Determine the [X, Y] coordinate at the center of the cell enclosing the given text.  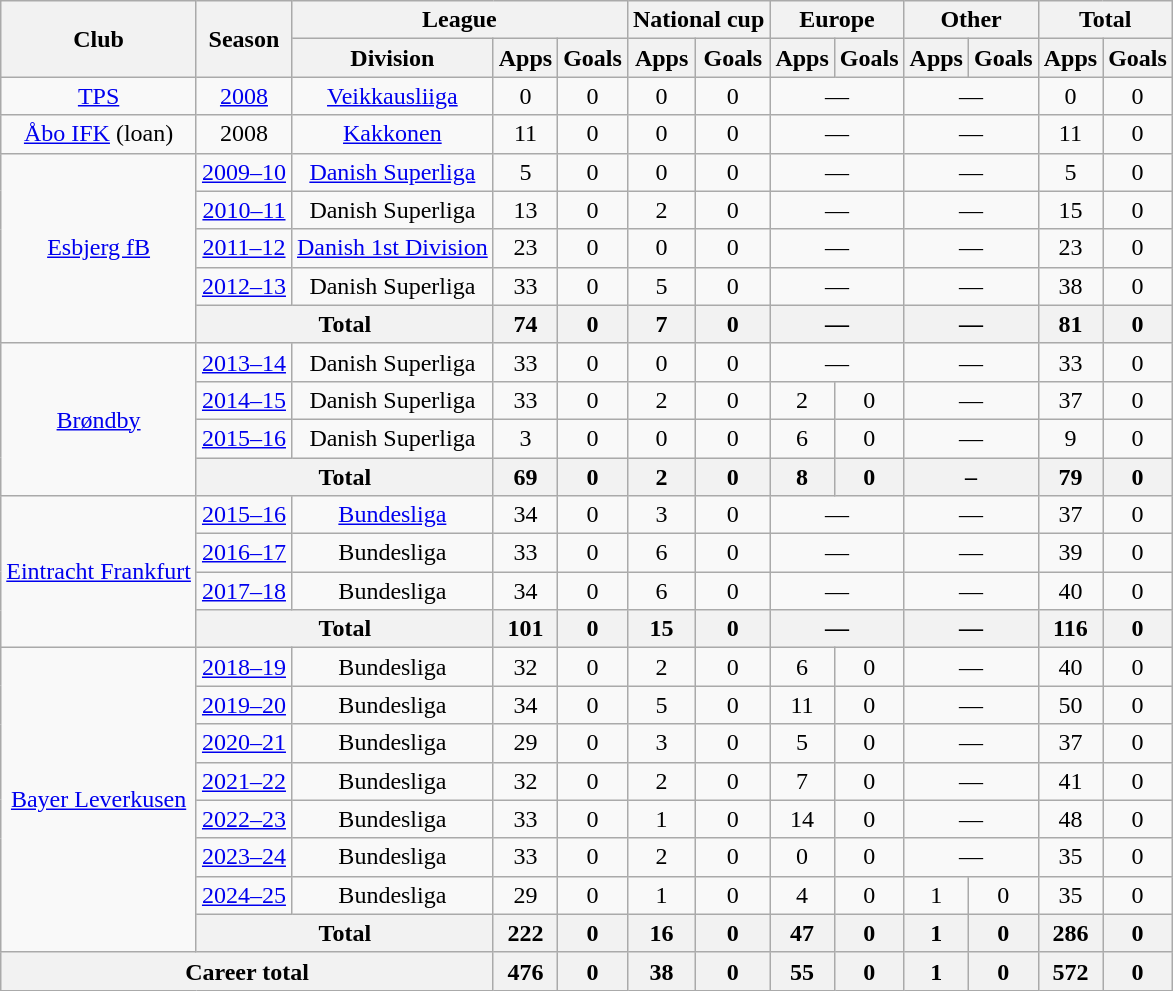
55 [802, 971]
286 [1070, 933]
4 [802, 895]
2020–21 [244, 743]
572 [1070, 971]
74 [525, 324]
2022–23 [244, 819]
Åbo IFK (loan) [99, 134]
116 [1070, 629]
50 [1070, 705]
2012–13 [244, 286]
Veikkausliiga [392, 96]
101 [525, 629]
2021–22 [244, 781]
League [459, 20]
2019–20 [244, 705]
476 [525, 971]
48 [1070, 819]
2014–15 [244, 400]
Club [99, 39]
Bayer Leverkusen [99, 800]
Danish 1st Division [392, 248]
Career total [247, 971]
13 [525, 210]
2018–19 [244, 667]
2016–17 [244, 553]
222 [525, 933]
Season [244, 39]
2023–24 [244, 857]
2024–25 [244, 895]
69 [525, 477]
47 [802, 933]
Brøndby [99, 419]
Division [392, 58]
16 [661, 933]
9 [1070, 438]
2017–18 [244, 591]
41 [1070, 781]
39 [1070, 553]
14 [802, 819]
79 [1070, 477]
2013–14 [244, 362]
TPS [99, 96]
8 [802, 477]
81 [1070, 324]
Kakkonen [392, 134]
National cup [698, 20]
Europe [837, 20]
Other [971, 20]
– [971, 477]
Esbjerg fB [99, 248]
Eintracht Frankfurt [99, 572]
2011–12 [244, 248]
2009–10 [244, 172]
2010–11 [244, 210]
